Pinpoint the cell where the given text exists, returning its (x, y) midpoint coordinate. 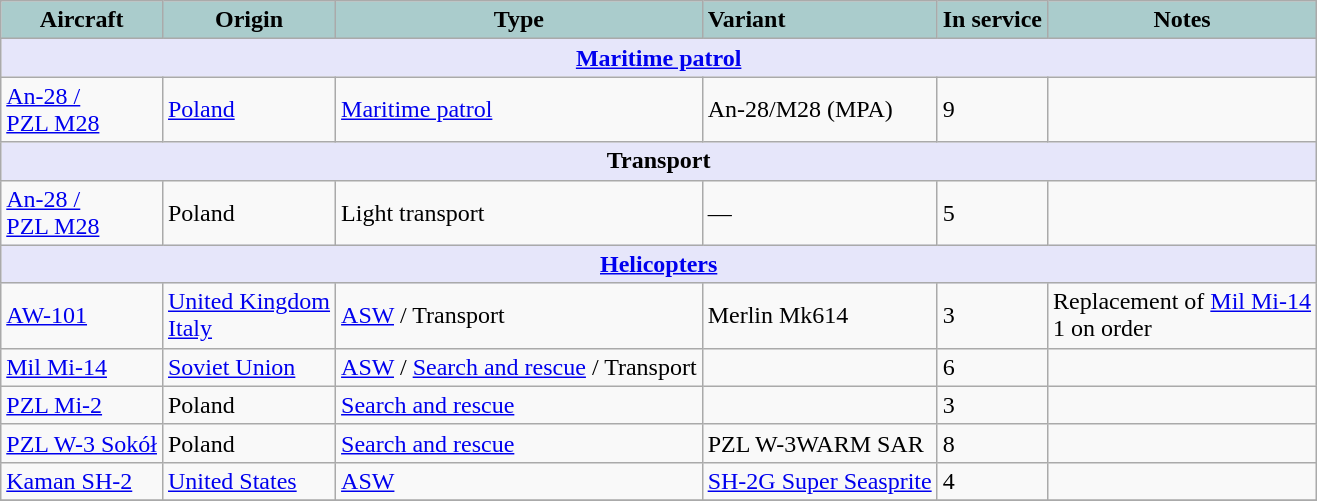
Merlin Mk614 (820, 316)
SH-2G Super Seasprite (820, 481)
Kaman SH-2 (82, 481)
Replacement of Mil Mi-141 on order (1182, 316)
9 (992, 110)
ASW / Search and rescue / Transport (520, 367)
4 (992, 481)
5 (992, 212)
ASW (520, 481)
An-28/M28 (MPA) (820, 110)
8 (992, 443)
Aircraft (82, 20)
Light transport (520, 212)
— (820, 212)
Origin (248, 20)
6 (992, 367)
Variant (820, 20)
Notes (1182, 20)
ASW / Transport (520, 316)
Transport (659, 161)
Type (520, 20)
PZL W-3WARM SAR (820, 443)
PZL Mi-2 (82, 405)
Mil Mi-14 (82, 367)
Helicopters (659, 264)
PZL W-3 Sokół (82, 443)
United KingdomItaly (248, 316)
Soviet Union (248, 367)
United States (248, 481)
AW-101 (82, 316)
In service (992, 20)
